Find where the given text appears and provide that cell's center as [x, y] coordinate. 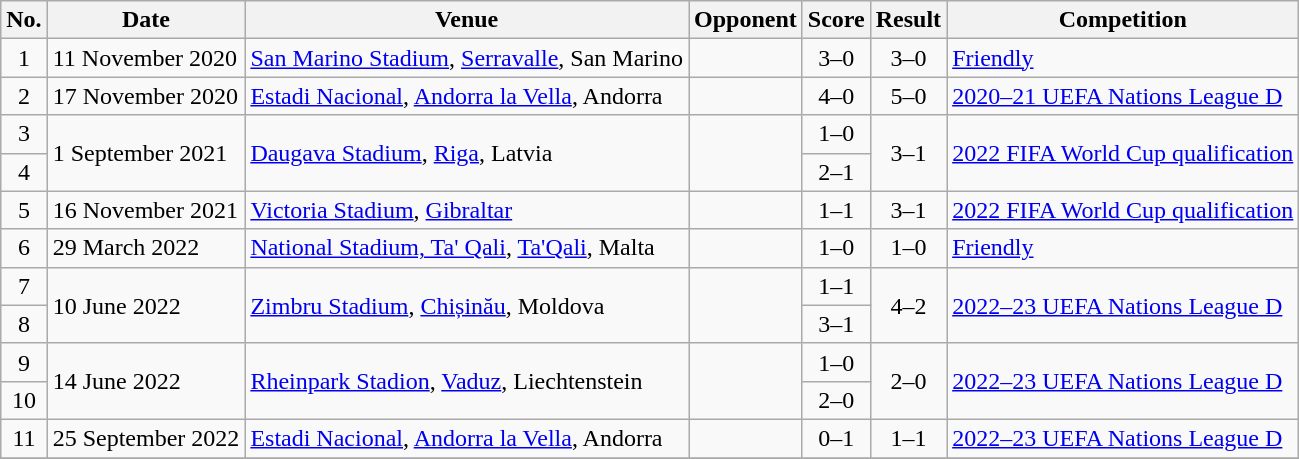
11 [24, 438]
2020–21 UEFA Nations League D [1123, 96]
No. [24, 20]
4–2 [908, 305]
3 [24, 134]
4–0 [836, 96]
8 [24, 324]
4 [24, 172]
14 June 2022 [146, 381]
Venue [467, 20]
1 [24, 58]
6 [24, 248]
9 [24, 362]
5 [24, 210]
Daugava Stadium, Riga, Latvia [467, 153]
2–1 [836, 172]
10 [24, 400]
National Stadium, Ta' Qali, Ta'Qali, Malta [467, 248]
11 November 2020 [146, 58]
0–1 [836, 438]
Opponent [746, 20]
Date [146, 20]
17 November 2020 [146, 96]
1 September 2021 [146, 153]
San Marino Stadium, Serravalle, San Marino [467, 58]
25 September 2022 [146, 438]
16 November 2021 [146, 210]
7 [24, 286]
Result [908, 20]
Competition [1123, 20]
29 March 2022 [146, 248]
10 June 2022 [146, 305]
Zimbru Stadium, Chișinău, Moldova [467, 305]
5–0 [908, 96]
Victoria Stadium, Gibraltar [467, 210]
Score [836, 20]
2 [24, 96]
Rheinpark Stadion, Vaduz, Liechtenstein [467, 381]
